Identify which cell holds the provided text, then report its [x, y] central coordinate. 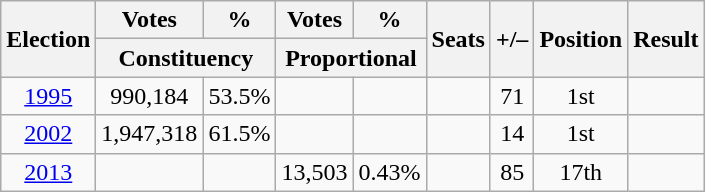
71 [512, 96]
85 [512, 172]
13,503 [314, 172]
14 [512, 134]
Constituency [186, 58]
990,184 [150, 96]
Seats [458, 39]
17th [581, 172]
+/– [512, 39]
Result [666, 39]
53.5% [240, 96]
2013 [48, 172]
61.5% [240, 134]
Position [581, 39]
Election [48, 39]
1995 [48, 96]
1,947,318 [150, 134]
Proportional [351, 58]
2002 [48, 134]
0.43% [390, 172]
